For the text-containing cell, return its midpoint in (x, y) coordinate format. 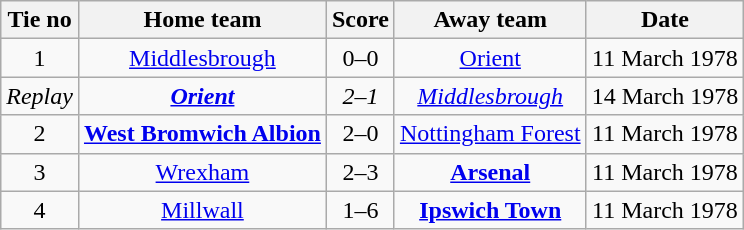
Tie no (40, 20)
Wrexham (202, 172)
Nottingham Forest (490, 134)
Millwall (202, 210)
4 (40, 210)
Arsenal (490, 172)
1–6 (360, 210)
Replay (40, 96)
3 (40, 172)
West Bromwich Albion (202, 134)
2–1 (360, 96)
Home team (202, 20)
0–0 (360, 58)
1 (40, 58)
2–3 (360, 172)
14 March 1978 (665, 96)
2–0 (360, 134)
2 (40, 134)
Away team (490, 20)
Score (360, 20)
Ipswich Town (490, 210)
Date (665, 20)
